From the cell containing the given text, extract its center point as [X, Y] coordinate. 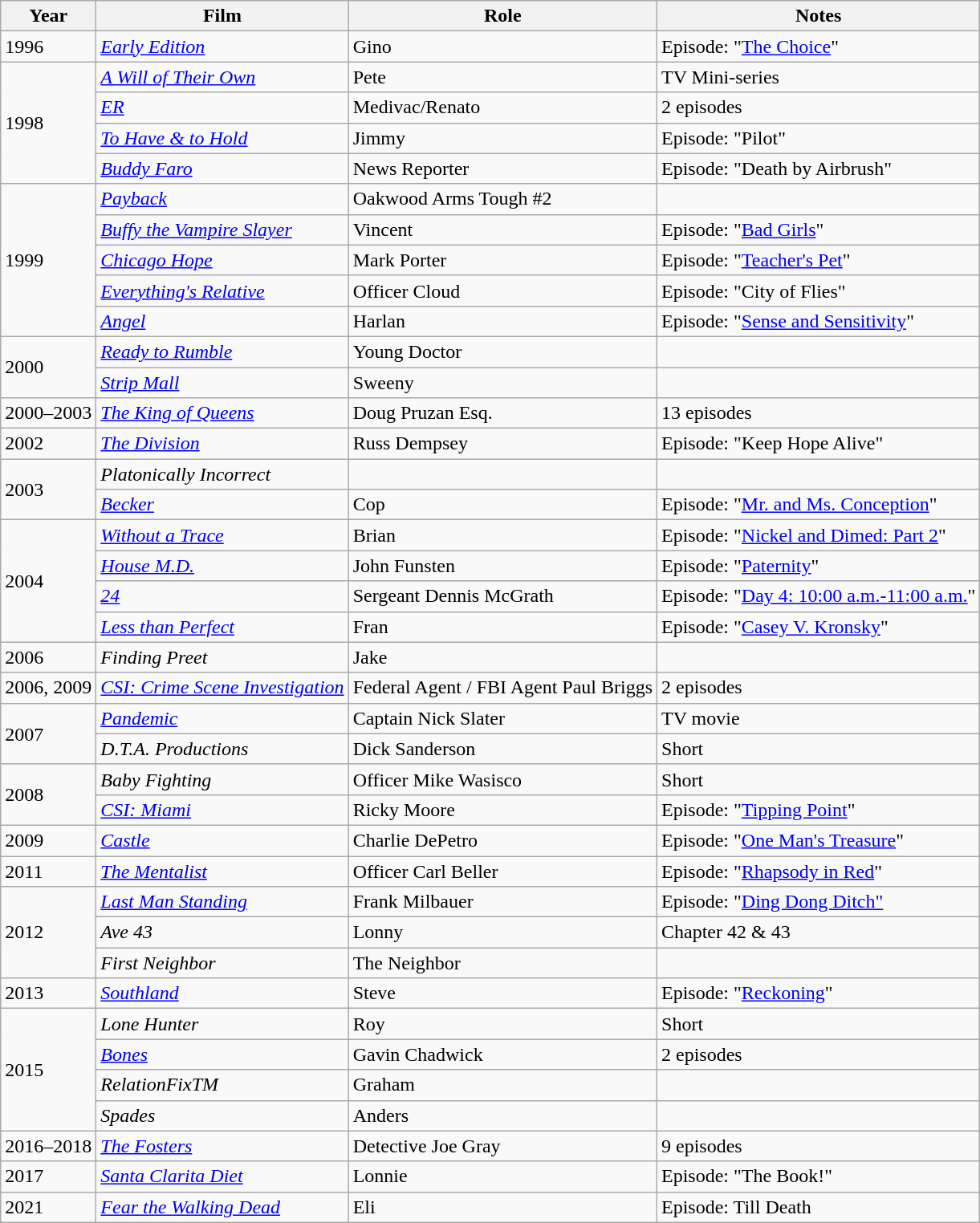
2015 [48, 1070]
Chapter 42 & 43 [819, 932]
Spades [222, 1115]
2012 [48, 932]
2000–2003 [48, 413]
First Neighbor [222, 963]
Lonny [502, 932]
Episode: "Tipping Point" [819, 810]
Angel [222, 321]
Episode: "Keep Hope Alive" [819, 444]
Episode: "The Book!" [819, 1176]
2017 [48, 1176]
2000 [48, 367]
Officer Cloud [502, 291]
1999 [48, 260]
Ave 43 [222, 932]
Young Doctor [502, 351]
A Will of Their Own [222, 77]
2007 [48, 733]
1998 [48, 123]
2006 [48, 657]
Jimmy [502, 138]
Roy [502, 1024]
Episode: "Ding Dong Ditch" [819, 902]
Federal Agent / FBI Agent Paul Briggs [502, 688]
2008 [48, 794]
Officer Mike Wasisco [502, 779]
House M.D. [222, 566]
Graham [502, 1085]
Mark Porter [502, 260]
Episode: "Bad Girls" [819, 230]
The King of Queens [222, 413]
Last Man Standing [222, 902]
Episode: "Death by Airbrush" [819, 169]
Everything's Relative [222, 291]
Episode: "Pilot" [819, 138]
Doug Pruzan Esq. [502, 413]
2004 [48, 581]
The Neighbor [502, 963]
Dick Sanderson [502, 749]
9 episodes [819, 1146]
RelationFixTM [222, 1085]
Lone Hunter [222, 1024]
Frank Milbauer [502, 902]
Bones [222, 1054]
Baby Fighting [222, 779]
Episode: "Reckoning" [819, 993]
Pandemic [222, 718]
CSI: Crime Scene Investigation [222, 688]
Episode: "Sense and Sensitivity" [819, 321]
The Fosters [222, 1146]
Pete [502, 77]
ER [222, 108]
Episode: "Casey V. Kronsky" [819, 627]
Strip Mall [222, 383]
Platonically Incorrect [222, 474]
Medivac/Renato [502, 108]
Early Edition [222, 47]
Buddy Faro [222, 169]
Role [502, 16]
Detective Joe Gray [502, 1146]
Fear the Walking Dead [222, 1207]
Charlie DePetro [502, 840]
Payback [222, 199]
Gino [502, 47]
Ready to Rumble [222, 351]
Episode: "Nickel and Dimed: Part 2" [819, 535]
1996 [48, 47]
Russ Dempsey [502, 444]
Episode: "Day 4: 10:00 a.m.-11:00 a.m." [819, 596]
Less than Perfect [222, 627]
Steve [502, 993]
2013 [48, 993]
24 [222, 596]
TV movie [819, 718]
2011 [48, 871]
Cop [502, 505]
The Mentalist [222, 871]
Episode: "Teacher's Pet" [819, 260]
Harlan [502, 321]
Episode: Till Death [819, 1207]
Sweeny [502, 383]
Jake [502, 657]
Film [222, 16]
Captain Nick Slater [502, 718]
Episode: "Rhapsody in Red" [819, 871]
2003 [48, 490]
Episode: "The Choice" [819, 47]
TV Mini-series [819, 77]
Officer Carl Beller [502, 871]
Eli [502, 1207]
Becker [222, 505]
Year [48, 16]
Buffy the Vampire Slayer [222, 230]
2002 [48, 444]
2016–2018 [48, 1146]
Anders [502, 1115]
News Reporter [502, 169]
John Funsten [502, 566]
Without a Trace [222, 535]
2021 [48, 1207]
Episode: "City of Flies" [819, 291]
Episode: "Mr. and Ms. Conception" [819, 505]
Oakwood Arms Tough #2 [502, 199]
Chicago Hope [222, 260]
Vincent [502, 230]
Southland [222, 993]
Fran [502, 627]
Brian [502, 535]
Episode: "Paternity" [819, 566]
Finding Preet [222, 657]
Lonnie [502, 1176]
Castle [222, 840]
Santa Clarita Diet [222, 1176]
Sergeant Dennis McGrath [502, 596]
D.T.A. Productions [222, 749]
13 episodes [819, 413]
2009 [48, 840]
Notes [819, 16]
Gavin Chadwick [502, 1054]
CSI: Miami [222, 810]
To Have & to Hold [222, 138]
Ricky Moore [502, 810]
The Division [222, 444]
2006, 2009 [48, 688]
Episode: "One Man's Treasure" [819, 840]
